Return the (x, y) coordinate for the center point of the cell that contains the specified text.  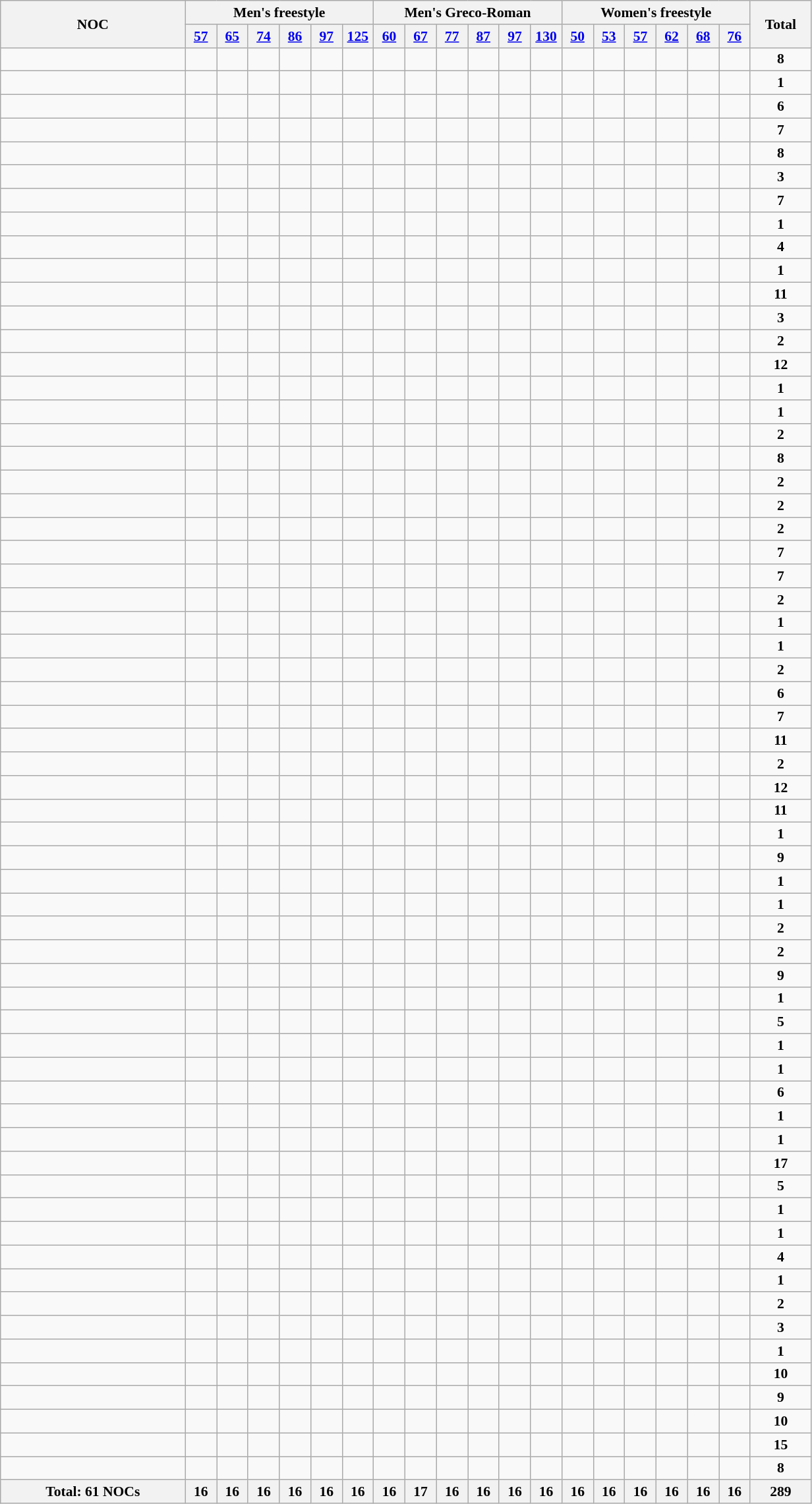
53 (609, 36)
74 (264, 36)
130 (546, 36)
67 (420, 36)
Total (780, 24)
NOC (93, 24)
77 (452, 36)
65 (232, 36)
87 (484, 36)
50 (577, 36)
15 (780, 1445)
76 (734, 36)
Men's Greco-Roman (468, 13)
86 (295, 36)
Men's freestyle (279, 13)
60 (390, 36)
68 (703, 36)
62 (672, 36)
289 (780, 1492)
Women's freestyle (656, 13)
125 (358, 36)
Total: 61 NOCs (93, 1492)
